Detect which cell encompasses the target text, then output its [x, y] center coordinate. 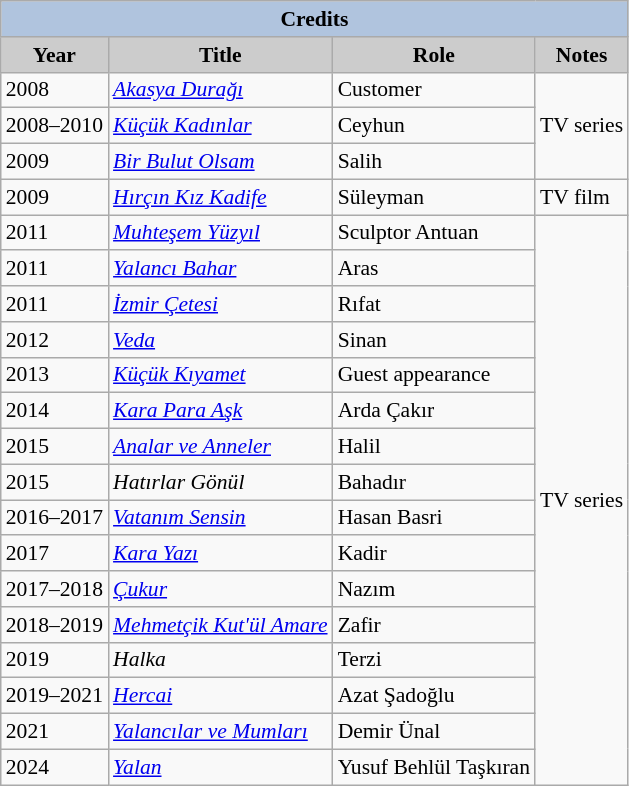
Guest appearance [434, 375]
Halil [434, 447]
2017 [54, 554]
2012 [54, 340]
2008–2010 [54, 126]
Terzi [434, 660]
Yalancılar ve Mumları [220, 732]
Küçük Kıyamet [220, 375]
Rıfat [434, 304]
Yalan [220, 767]
İzmir Çetesi [220, 304]
Kadir [434, 554]
Credits [314, 19]
Hırçın Kız Kadife [220, 197]
TV film [582, 197]
Bahadır [434, 482]
Arda Çakır [434, 411]
Aras [434, 269]
Akasya Durağı [220, 90]
Analar ve Anneler [220, 447]
2013 [54, 375]
Customer [434, 90]
Demir Ünal [434, 732]
Salih [434, 162]
Hercai [220, 696]
Süleyman [434, 197]
2021 [54, 732]
Nazım [434, 589]
2019–2021 [54, 696]
2019 [54, 660]
2018–2019 [54, 625]
Kara Para Aşk [220, 411]
Çukur [220, 589]
Mehmetçik Kut'ül Amare [220, 625]
Vatanım Sensin [220, 518]
2014 [54, 411]
2024 [54, 767]
Title [220, 55]
Muhteşem Yüzyıl [220, 233]
2016–2017 [54, 518]
Notes [582, 55]
Sinan [434, 340]
Year [54, 55]
Zafir [434, 625]
Azat Şadoğlu [434, 696]
Küçük Kadınlar [220, 126]
Halka [220, 660]
2008 [54, 90]
Hatırlar Gönül [220, 482]
Veda [220, 340]
Ceyhun [434, 126]
Kara Yazı [220, 554]
2017–2018 [54, 589]
Yalancı Bahar [220, 269]
Bir Bulut Olsam [220, 162]
Role [434, 55]
Hasan Basri [434, 518]
Yusuf Behlül Taşkıran [434, 767]
Sculptor Antuan [434, 233]
